For the text-containing cell, return its midpoint in [x, y] coordinate format. 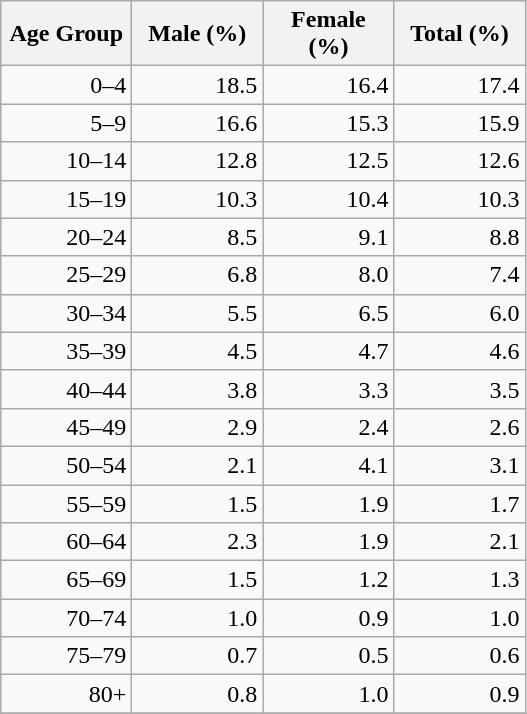
1.2 [328, 580]
17.4 [460, 85]
15–19 [66, 199]
8.5 [198, 237]
12.8 [198, 161]
3.3 [328, 389]
0.8 [198, 694]
5–9 [66, 123]
10–14 [66, 161]
7.4 [460, 275]
15.3 [328, 123]
1.7 [460, 503]
60–64 [66, 542]
6.5 [328, 313]
12.6 [460, 161]
2.3 [198, 542]
20–24 [66, 237]
12.5 [328, 161]
Female (%) [328, 34]
4.5 [198, 351]
5.5 [198, 313]
35–39 [66, 351]
2.9 [198, 427]
15.9 [460, 123]
16.4 [328, 85]
75–79 [66, 656]
3.5 [460, 389]
8.8 [460, 237]
3.8 [198, 389]
9.1 [328, 237]
40–44 [66, 389]
Male (%) [198, 34]
65–69 [66, 580]
Total (%) [460, 34]
16.6 [198, 123]
10.4 [328, 199]
4.7 [328, 351]
70–74 [66, 618]
25–29 [66, 275]
6.0 [460, 313]
80+ [66, 694]
Age Group [66, 34]
2.6 [460, 427]
55–59 [66, 503]
3.1 [460, 465]
4.1 [328, 465]
50–54 [66, 465]
4.6 [460, 351]
8.0 [328, 275]
2.4 [328, 427]
18.5 [198, 85]
0–4 [66, 85]
0.6 [460, 656]
6.8 [198, 275]
45–49 [66, 427]
1.3 [460, 580]
0.7 [198, 656]
0.5 [328, 656]
30–34 [66, 313]
